Extract the (x, y) coordinate from the center of the cell holding the provided text.  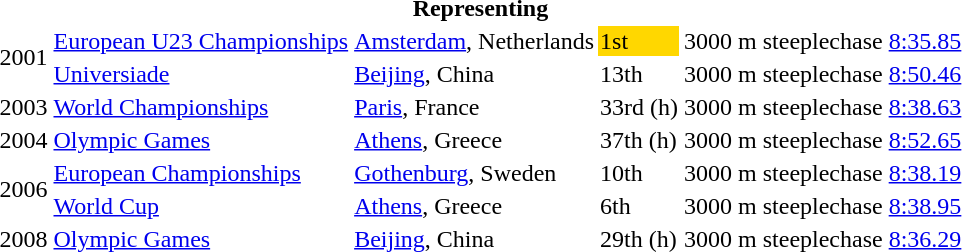
10th (640, 173)
Amsterdam, Netherlands (474, 41)
World Cup (201, 206)
6th (640, 206)
Paris, France (474, 107)
Universiade (201, 74)
European Championships (201, 173)
Gothenburg, Sweden (474, 173)
13th (640, 74)
1st (640, 41)
European U23 Championships (201, 41)
World Championships (201, 107)
37th (h) (640, 140)
33rd (h) (640, 107)
Olympic Games (201, 140)
Beijing, China (474, 74)
